Detect which cell encompasses the target text, then output its [X, Y] center coordinate. 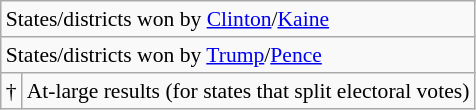
States/districts won by Clinton/Kaine [238, 19]
At-large results (for states that split electoral votes) [248, 91]
† [12, 91]
States/districts won by Trump/Pence [238, 55]
